Locate the cell with the specified text and output its (X, Y) center coordinate. 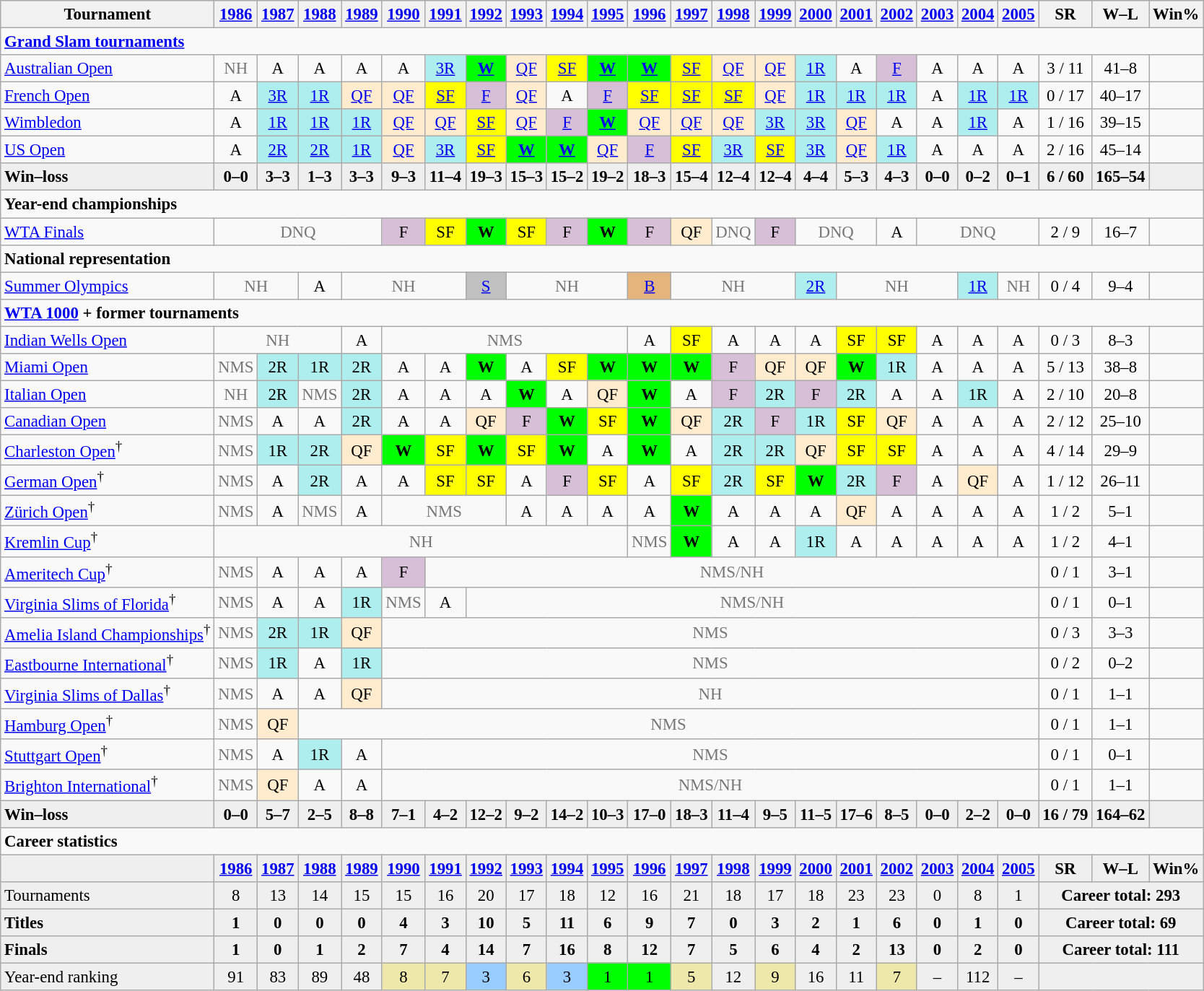
Wimbledon (108, 123)
19–3 (486, 177)
Finals (108, 950)
2–5 (320, 814)
Tournament (108, 14)
9–3 (403, 177)
Australian Open (108, 69)
38–8 (1120, 367)
Career total: 111 (1121, 950)
WTA 1000 + former tournaments (602, 313)
164–62 (1120, 814)
8–5 (897, 814)
0 / 4 (1065, 286)
91 (236, 977)
17–6 (856, 814)
Summer Olympics (108, 286)
1 / 12 (1065, 481)
39–15 (1120, 123)
2 / 10 (1065, 394)
15–2 (567, 177)
14–2 (567, 814)
5–3 (856, 177)
Stuttgart Open† (108, 754)
2 / 12 (1065, 422)
0 / 17 (1065, 96)
French Open (108, 96)
Hamburg Open† (108, 724)
29–9 (1120, 450)
9–4 (1120, 286)
2–2 (978, 814)
Miami Open (108, 367)
3 / 11 (1065, 69)
US Open (108, 150)
2 / 16 (1065, 150)
5–7 (278, 814)
4–3 (897, 177)
5 / 13 (1065, 367)
Year-end championships (602, 204)
Kremlin Cup† (108, 541)
1 / 16 (1065, 123)
41–8 (1120, 69)
Grand Slam tournaments (602, 42)
2 / 9 (1065, 232)
WTA Finals (108, 232)
83 (278, 977)
Titles (108, 922)
6 / 60 (1065, 177)
17–0 (650, 814)
Amelia Island Championships† (108, 633)
26–11 (1120, 481)
15–4 (692, 177)
9–5 (775, 814)
20–8 (1120, 394)
0 / 2 (1065, 663)
112 (978, 977)
Year-end ranking (108, 977)
4–1 (1120, 541)
Charleston Open† (108, 450)
Career statistics (602, 841)
B (650, 286)
S (486, 286)
11–5 (816, 814)
165–54 (1120, 177)
9–2 (526, 814)
Zürich Open† (108, 511)
8–8 (362, 814)
89 (320, 977)
Indian Wells Open (108, 340)
40–17 (1120, 96)
Tournaments (108, 895)
19–2 (608, 177)
Canadian Open (108, 422)
Career total: 69 (1121, 922)
8–3 (1120, 340)
16 / 79 (1065, 814)
3–1 (1120, 572)
German Open† (108, 481)
Brighton International† (108, 785)
Virginia Slims of Florida† (108, 602)
4 / 14 (1065, 450)
4–2 (445, 814)
5–1 (1120, 511)
12–2 (486, 814)
4–4 (816, 177)
15–3 (526, 177)
25–10 (1120, 422)
7–1 (403, 814)
45–14 (1120, 150)
1–3 (320, 177)
Virginia Slims of Dallas† (108, 694)
Career total: 293 (1121, 895)
Ameritech Cup† (108, 572)
10–3 (608, 814)
21 (692, 895)
20 (486, 895)
Eastbourne International† (108, 663)
National representation (602, 258)
10 (486, 922)
48 (362, 977)
16–7 (1120, 232)
Italian Open (108, 394)
